Detect which cell encompasses the target text, then output its (X, Y) center coordinate. 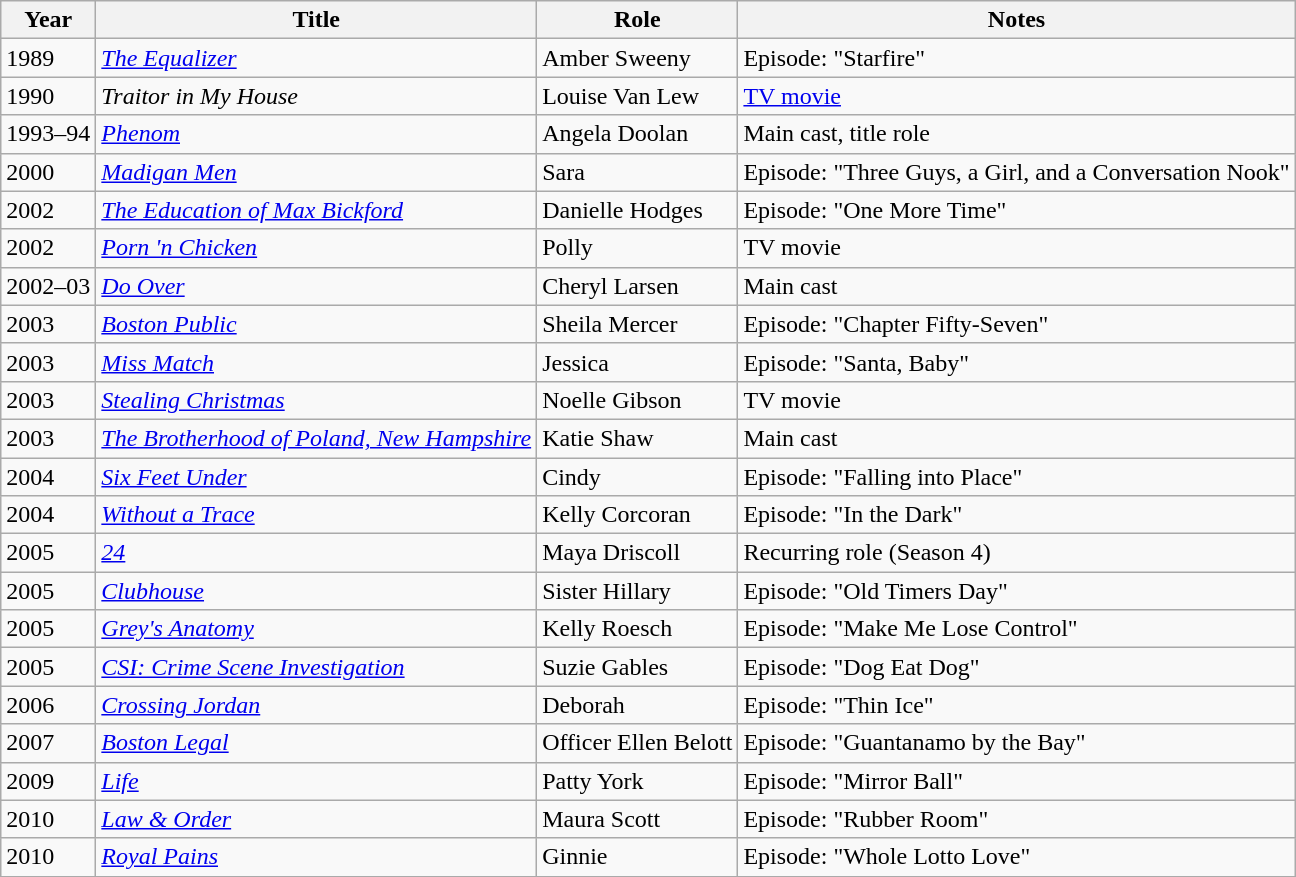
The Equalizer (316, 58)
Recurring role (Season 4) (1016, 553)
Episode: "Whole Lotto Love" (1016, 857)
Stealing Christmas (316, 400)
Danielle Hodges (638, 210)
Role (638, 20)
2009 (48, 781)
Episode: "Make Me Lose Control" (1016, 629)
Porn 'n Chicken (316, 248)
Ginnie (638, 857)
Episode: "Dog Eat Dog" (1016, 667)
1989 (48, 58)
Episode: "Falling into Place" (1016, 477)
Boston Public (316, 324)
Episode: "Three Guys, a Girl, and a Conversation Nook" (1016, 172)
2007 (48, 743)
Title (316, 20)
Madigan Men (316, 172)
Kelly Corcoran (638, 515)
Episode: "In the Dark" (1016, 515)
Without a Trace (316, 515)
Crossing Jordan (316, 705)
Patty York (638, 781)
2006 (48, 705)
Cindy (638, 477)
Sheila Mercer (638, 324)
Sara (638, 172)
Life (316, 781)
Episode: "One More Time" (1016, 210)
Do Over (316, 286)
Episode: "Chapter Fifty-Seven" (1016, 324)
1993–94 (48, 134)
2000 (48, 172)
Royal Pains (316, 857)
Cheryl Larsen (638, 286)
Grey's Anatomy (316, 629)
Amber Sweeny (638, 58)
Maura Scott (638, 819)
Noelle Gibson (638, 400)
Officer Ellen Belott (638, 743)
Phenom (316, 134)
Clubhouse (316, 591)
Episode: "Thin Ice" (1016, 705)
Polly (638, 248)
Traitor in My House (316, 96)
Six Feet Under (316, 477)
CSI: Crime Scene Investigation (316, 667)
Louise Van Lew (638, 96)
Law & Order (316, 819)
Deborah (638, 705)
The Brotherhood of Poland, New Hampshire (316, 438)
2002–03 (48, 286)
Episode: "Guantanamo by the Bay" (1016, 743)
Main cast, title role (1016, 134)
Episode: "Rubber Room" (1016, 819)
Maya Driscoll (638, 553)
Sister Hillary (638, 591)
Episode: "Starfire" (1016, 58)
Miss Match (316, 362)
Year (48, 20)
Notes (1016, 20)
Episode: "Mirror Ball" (1016, 781)
1990 (48, 96)
Katie Shaw (638, 438)
The Education of Max Bickford (316, 210)
Boston Legal (316, 743)
Episode: "Old Timers Day" (1016, 591)
Episode: "Santa, Baby" (1016, 362)
24 (316, 553)
Kelly Roesch (638, 629)
Suzie Gables (638, 667)
Angela Doolan (638, 134)
Jessica (638, 362)
